From the cell containing the given text, extract its center point as (x, y) coordinate. 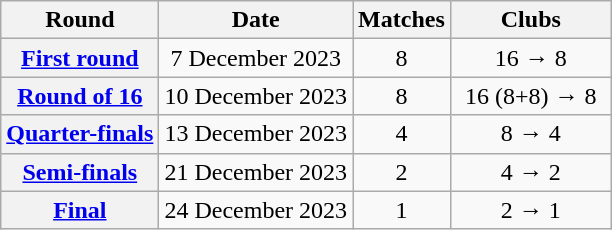
2 (402, 172)
13 December 2023 (256, 134)
Matches (402, 20)
10 December 2023 (256, 96)
First round (80, 58)
24 December 2023 (256, 210)
Date (256, 20)
8 → 4 (530, 134)
Final (80, 210)
4 (402, 134)
Semi-finals (80, 172)
Clubs (530, 20)
1 (402, 210)
7 December 2023 (256, 58)
4 → 2 (530, 172)
Quarter-finals (80, 134)
16 (8+8) → 8 (530, 96)
21 December 2023 (256, 172)
Round of 16 (80, 96)
Round (80, 20)
2 → 1 (530, 210)
16 → 8 (530, 58)
